Scan for the cell matching the given text and deliver its [X, Y] coordinate at center. 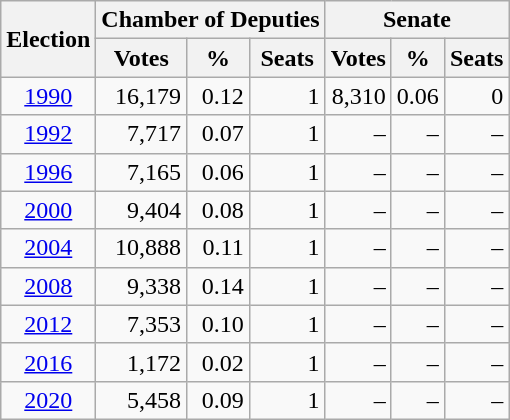
1,172 [142, 362]
7,353 [142, 324]
2020 [48, 400]
0.02 [218, 362]
0.09 [218, 400]
16,179 [142, 96]
1990 [48, 96]
5,458 [142, 400]
8,310 [358, 96]
2016 [48, 362]
Chamber of Deputies [210, 20]
0.12 [218, 96]
2008 [48, 286]
Election [48, 39]
7,165 [142, 172]
2000 [48, 210]
7,717 [142, 134]
0.11 [218, 248]
1996 [48, 172]
0 [476, 96]
1992 [48, 134]
0.07 [218, 134]
10,888 [142, 248]
0.10 [218, 324]
0.14 [218, 286]
9,404 [142, 210]
9,338 [142, 286]
0.08 [218, 210]
2012 [48, 324]
Senate [417, 20]
2004 [48, 248]
